For the text-containing cell, return its midpoint in (X, Y) coordinate format. 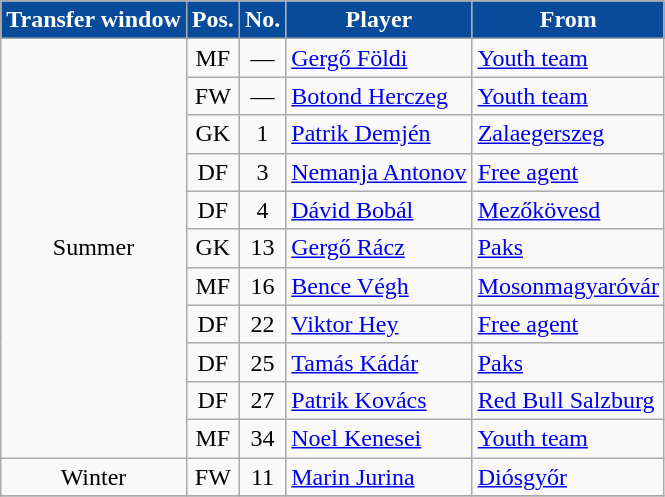
13 (262, 248)
Diósgyőr (568, 477)
Viktor Hey (379, 324)
Nemanja Antonov (379, 172)
Red Bull Salzburg (568, 400)
3 (262, 172)
Patrik Kovács (379, 400)
Pos. (212, 20)
Dávid Bobál (379, 210)
Patrik Demjén (379, 134)
Bence Végh (379, 286)
Mosonmagyaróvár (568, 286)
25 (262, 362)
Botond Herczeg (379, 96)
1 (262, 134)
27 (262, 400)
11 (262, 477)
Transfer window (94, 20)
From (568, 20)
16 (262, 286)
Player (379, 20)
4 (262, 210)
Noel Kenesei (379, 438)
No. (262, 20)
Gergő Rácz (379, 248)
Summer (94, 248)
22 (262, 324)
Winter (94, 477)
Marin Jurina (379, 477)
Zalaegerszeg (568, 134)
Tamás Kádár (379, 362)
Mezőkövesd (568, 210)
Gergő Földi (379, 58)
34 (262, 438)
